For the text-containing cell, return its midpoint in [X, Y] coordinate format. 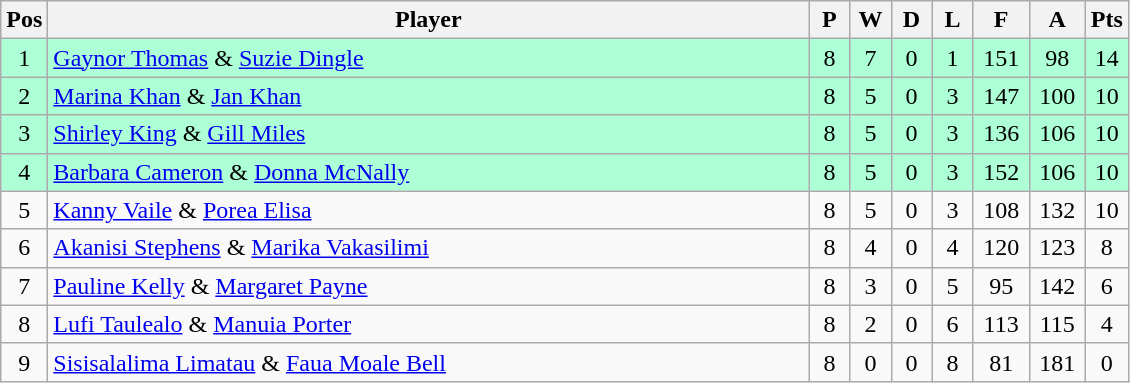
100 [1057, 96]
136 [1001, 134]
L [952, 20]
Shirley King & Gill Miles [428, 134]
95 [1001, 286]
120 [1001, 248]
Akanisi Stephens & Marika Vakasilimi [428, 248]
Pos [24, 20]
A [1057, 20]
147 [1001, 96]
P [830, 20]
Lufi Taulealo & Manuia Porter [428, 324]
81 [1001, 362]
Player [428, 20]
Kanny Vaile & Porea Elisa [428, 210]
Pts [1106, 20]
9 [24, 362]
113 [1001, 324]
151 [1001, 58]
W [870, 20]
98 [1057, 58]
F [1001, 20]
Barbara Cameron & Donna McNally [428, 172]
14 [1106, 58]
142 [1057, 286]
115 [1057, 324]
D [912, 20]
181 [1057, 362]
Sisisalalima Limatau & Faua Moale Bell [428, 362]
152 [1001, 172]
132 [1057, 210]
Marina Khan & Jan Khan [428, 96]
Pauline Kelly & Margaret Payne [428, 286]
123 [1057, 248]
Gaynor Thomas & Suzie Dingle [428, 58]
108 [1001, 210]
